From the cell containing the given text, extract its center point as [x, y] coordinate. 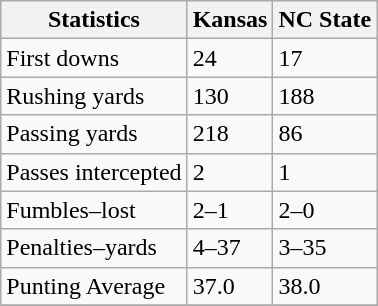
17 [325, 58]
24 [230, 58]
Kansas [230, 20]
2–1 [230, 210]
86 [325, 134]
Fumbles–lost [94, 210]
38.0 [325, 286]
Passes intercepted [94, 172]
First downs [94, 58]
37.0 [230, 286]
Penalties–yards [94, 248]
Punting Average [94, 286]
Rushing yards [94, 96]
130 [230, 96]
1 [325, 172]
2–0 [325, 210]
218 [230, 134]
Statistics [94, 20]
188 [325, 96]
Passing yards [94, 134]
2 [230, 172]
3–35 [325, 248]
NC State [325, 20]
4–37 [230, 248]
